Capture the cell that displays the provided text and extract its (x, y) central coordinate. 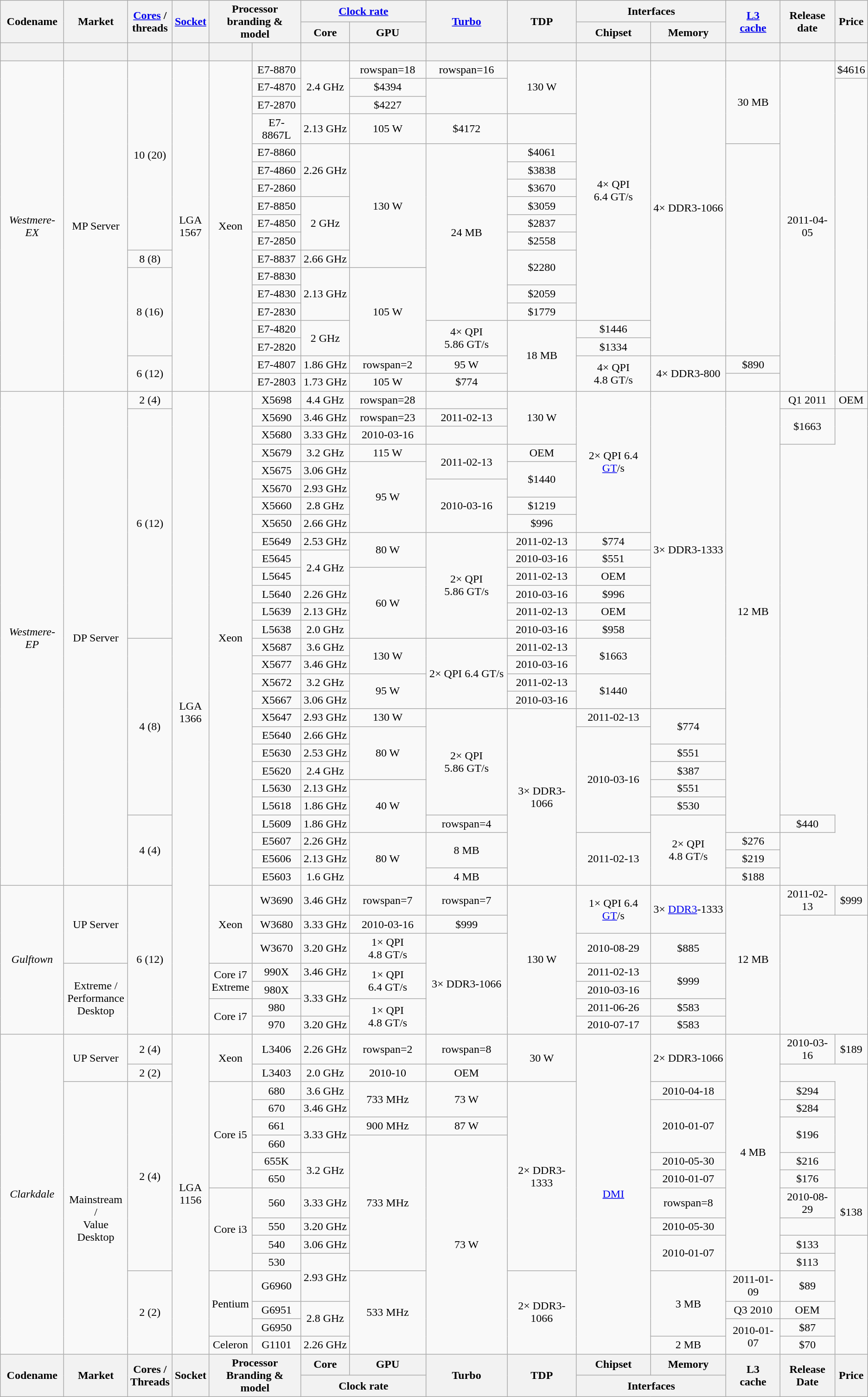
680 (276, 1090)
970 (276, 1025)
Core i7Extreme (230, 981)
X5660 (276, 506)
L5645 (276, 577)
Q3 2010 (753, 1310)
$387 (688, 770)
E7-2803 (276, 382)
$189 (851, 1049)
$885 (688, 948)
980X (276, 990)
Pentium (230, 1303)
3 MB (688, 1303)
E7-2850 (276, 241)
$294 (807, 1090)
$530 (688, 806)
L5638 (276, 629)
$1219 (542, 506)
2010-07-17 (613, 1025)
30 MB (753, 102)
Cores /Threads (150, 1375)
ReleaseDate (807, 1375)
$3670 (542, 188)
E7-2830 (276, 312)
Q1 2011 (807, 400)
L3406 (276, 1049)
rowspan=23 (388, 417)
990X (276, 972)
4× QPI 6.4 GT/s (613, 191)
87 W (466, 1126)
ProcessorBranding & model (255, 1375)
X5667 (276, 700)
L5640 (276, 594)
2× DDR3-1333 (542, 1176)
L5639 (276, 612)
550 (276, 1227)
$216 (807, 1161)
$138 (851, 1211)
18 MB (542, 356)
8 MB (466, 850)
$440 (807, 823)
Mainstream /ValueDesktop (96, 1218)
E7-4870 (276, 87)
$2280 (542, 267)
X5677 (276, 665)
X5647 (276, 718)
E5606 (276, 859)
E5649 (276, 541)
10 (20) (150, 155)
W3680 (276, 924)
530 (276, 1262)
E7-2820 (276, 347)
900 MHz (388, 1126)
X5698 (276, 400)
G6951 (276, 1310)
Core i7 (230, 1016)
$1446 (613, 329)
2011-01-09 (753, 1286)
X5650 (276, 523)
$2059 (542, 294)
2011-04-05 (807, 226)
Westmere-EX (32, 226)
660 (276, 1143)
$4394 (388, 87)
$188 (753, 877)
661 (276, 1126)
LGA1156 (190, 1194)
L5618 (276, 806)
rowspan=18 (388, 70)
$2558 (542, 241)
E7-4820 (276, 329)
G6960 (276, 1286)
4× QPI 4.8 GT/s (613, 373)
40 W (388, 806)
$4061 (542, 153)
4× DDR3-1066 (688, 208)
E7-2870 (276, 105)
LGA1366 (190, 712)
$87 (807, 1327)
2011-06-26 (613, 1007)
$89 (807, 1286)
L5609 (276, 823)
$196 (807, 1134)
$958 (613, 629)
4× QPI 5.86 GT/s (466, 338)
X5680 (276, 435)
Gulftown (32, 960)
rowspan=28 (388, 400)
$133 (807, 1244)
W3670 (276, 948)
X5670 (276, 488)
$890 (753, 365)
$176 (807, 1179)
E7-4830 (276, 294)
E7-8870 (276, 70)
DMI (613, 1194)
$4616 (851, 70)
2010-10 (388, 1073)
$4227 (388, 105)
L3403 (276, 1073)
G6950 (276, 1327)
4.4 GHz (325, 400)
560 (276, 1203)
X5672 (276, 682)
X5675 (276, 470)
X5687 (276, 647)
8 (8) (150, 258)
E5645 (276, 559)
655K (276, 1161)
1.73 GHz (325, 382)
Clarkdale (32, 1194)
L5630 (276, 788)
Celeron (230, 1345)
E5630 (276, 753)
E7-4850 (276, 223)
24 MB (466, 232)
Core i5 (230, 1134)
G1101 (276, 1345)
$4172 (466, 129)
$113 (807, 1262)
E5640 (276, 735)
E5603 (276, 877)
Westmere-EP (32, 638)
E5607 (276, 841)
LGA1567 (190, 226)
X5679 (276, 453)
Cores /threads (150, 22)
670 (276, 1108)
$219 (753, 859)
8 (16) (150, 312)
Extreme /PerformanceDesktop (96, 999)
533 MHz (388, 1313)
650 (276, 1179)
rowspan=16 (466, 70)
E7-8837 (276, 258)
980 (276, 1007)
W3690 (276, 901)
$284 (807, 1108)
60 W (388, 603)
E7-8850 (276, 205)
30 W (542, 1057)
$1334 (613, 347)
$1779 (542, 312)
E5620 (276, 770)
Processorbranding & model (255, 22)
2010-04-18 (688, 1090)
2× QPI 4.8 GT/s (688, 850)
115 W (388, 453)
4 (8) (150, 726)
$2837 (542, 223)
540 (276, 1244)
1.6 GHz (325, 877)
2 MB (688, 1345)
$3838 (542, 170)
E7-8867L (276, 129)
rowspan=4 (466, 823)
E7-8830 (276, 276)
MP Server (96, 226)
$70 (807, 1345)
Releasedate (807, 22)
Core i3 (230, 1229)
$3059 (542, 205)
$276 (753, 841)
DP Server (96, 638)
X5690 (276, 417)
4 (4) (150, 850)
E7-4807 (276, 365)
4× DDR3-800 (688, 373)
E7-2860 (276, 188)
E7-8860 (276, 153)
E7-4860 (276, 170)
